Return the [X, Y] coordinate for the center point of the cell that contains the specified text.  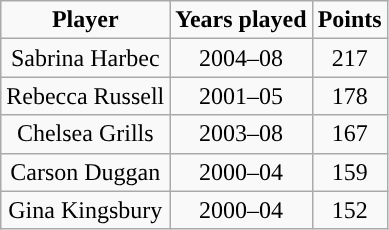
2004–08 [241, 58]
167 [350, 134]
Years played [241, 20]
159 [350, 172]
Player [86, 20]
217 [350, 58]
Rebecca Russell [86, 96]
Points [350, 20]
152 [350, 210]
2003–08 [241, 134]
Gina Kingsbury [86, 210]
Sabrina Harbec [86, 58]
Carson Duggan [86, 172]
178 [350, 96]
Chelsea Grills [86, 134]
2001–05 [241, 96]
